Pinpoint the cell where the given text exists, returning its [x, y] midpoint coordinate. 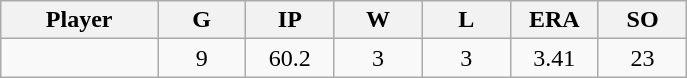
G [202, 20]
SO [642, 20]
60.2 [290, 58]
23 [642, 58]
3.41 [554, 58]
9 [202, 58]
W [378, 20]
ERA [554, 20]
IP [290, 20]
Player [80, 20]
L [466, 20]
